Determine the [x, y] coordinate at the center of the cell enclosing the given text.  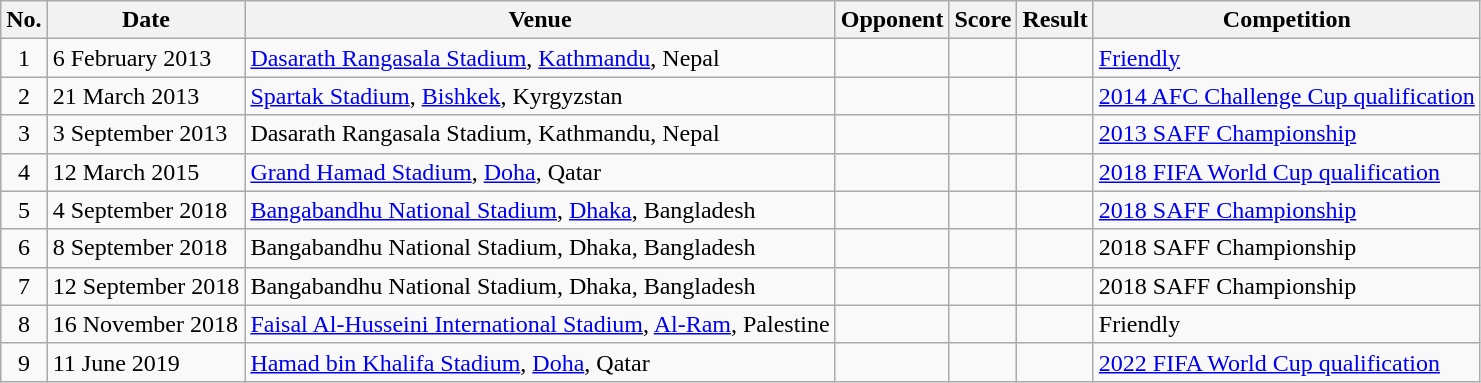
Faisal Al-Husseini International Stadium, Al-Ram, Palestine [540, 324]
Spartak Stadium, Bishkek, Kyrgyzstan [540, 96]
No. [24, 20]
8 September 2018 [146, 248]
2014 AFC Challenge Cup qualification [1286, 96]
Date [146, 20]
Score [983, 20]
5 [24, 210]
9 [24, 362]
21 March 2013 [146, 96]
4 [24, 172]
Result [1055, 20]
1 [24, 58]
4 September 2018 [146, 210]
12 March 2015 [146, 172]
Competition [1286, 20]
7 [24, 286]
3 [24, 134]
2 [24, 96]
2013 SAFF Championship [1286, 134]
2018 FIFA World Cup qualification [1286, 172]
2022 FIFA World Cup qualification [1286, 362]
3 September 2013 [146, 134]
11 June 2019 [146, 362]
Hamad bin Khalifa Stadium, Doha, Qatar [540, 362]
Grand Hamad Stadium, Doha, Qatar [540, 172]
12 September 2018 [146, 286]
6 February 2013 [146, 58]
Opponent [892, 20]
16 November 2018 [146, 324]
8 [24, 324]
Venue [540, 20]
6 [24, 248]
